Search for the cell housing the specified text and yield its [X, Y] center coordinate. 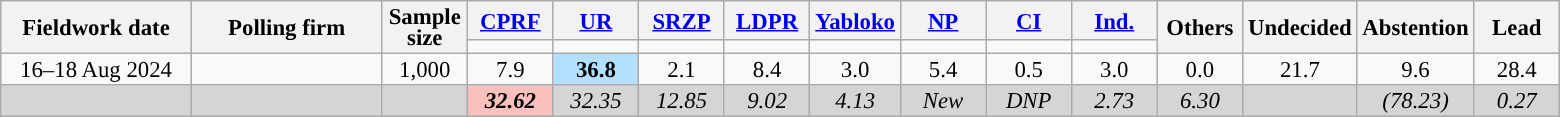
Ind. [1114, 20]
6.30 [1200, 101]
32.62 [511, 101]
Others [1200, 28]
16–18 Aug 2024 [96, 70]
2.1 [682, 70]
CI [1029, 20]
Lead [1517, 28]
9.02 [767, 101]
32.35 [596, 101]
Undecided [1300, 28]
New [943, 101]
1,000 [425, 70]
5.4 [943, 70]
Polling firm [286, 28]
4.13 [855, 101]
SRZP [682, 20]
8.4 [767, 70]
0.27 [1517, 101]
28.4 [1517, 70]
NP [943, 20]
Abstention [1416, 28]
0.0 [1200, 70]
21.7 [1300, 70]
9.6 [1416, 70]
Yabloko [855, 20]
0.5 [1029, 70]
LDPR [767, 20]
2.73 [1114, 101]
UR [596, 20]
36.8 [596, 70]
12.85 [682, 101]
Fieldwork date [96, 28]
CPRF [511, 20]
Samplesize [425, 28]
(78.23) [1416, 101]
DNP [1029, 101]
7.9 [511, 70]
